Find where the given text appears and provide that cell's center as [x, y] coordinate. 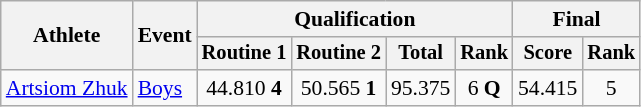
44.810 4 [244, 88]
Qualification [355, 19]
Artsiom Zhuk [67, 88]
Total [420, 54]
95.375 [420, 88]
50.565 1 [338, 88]
5 [611, 88]
Score [548, 54]
Event [165, 36]
54.415 [548, 88]
Boys [165, 88]
6 Q [484, 88]
Final [576, 19]
Routine 2 [338, 54]
Athlete [67, 36]
Routine 1 [244, 54]
